Return [X, Y] of the center of cell containing provided text 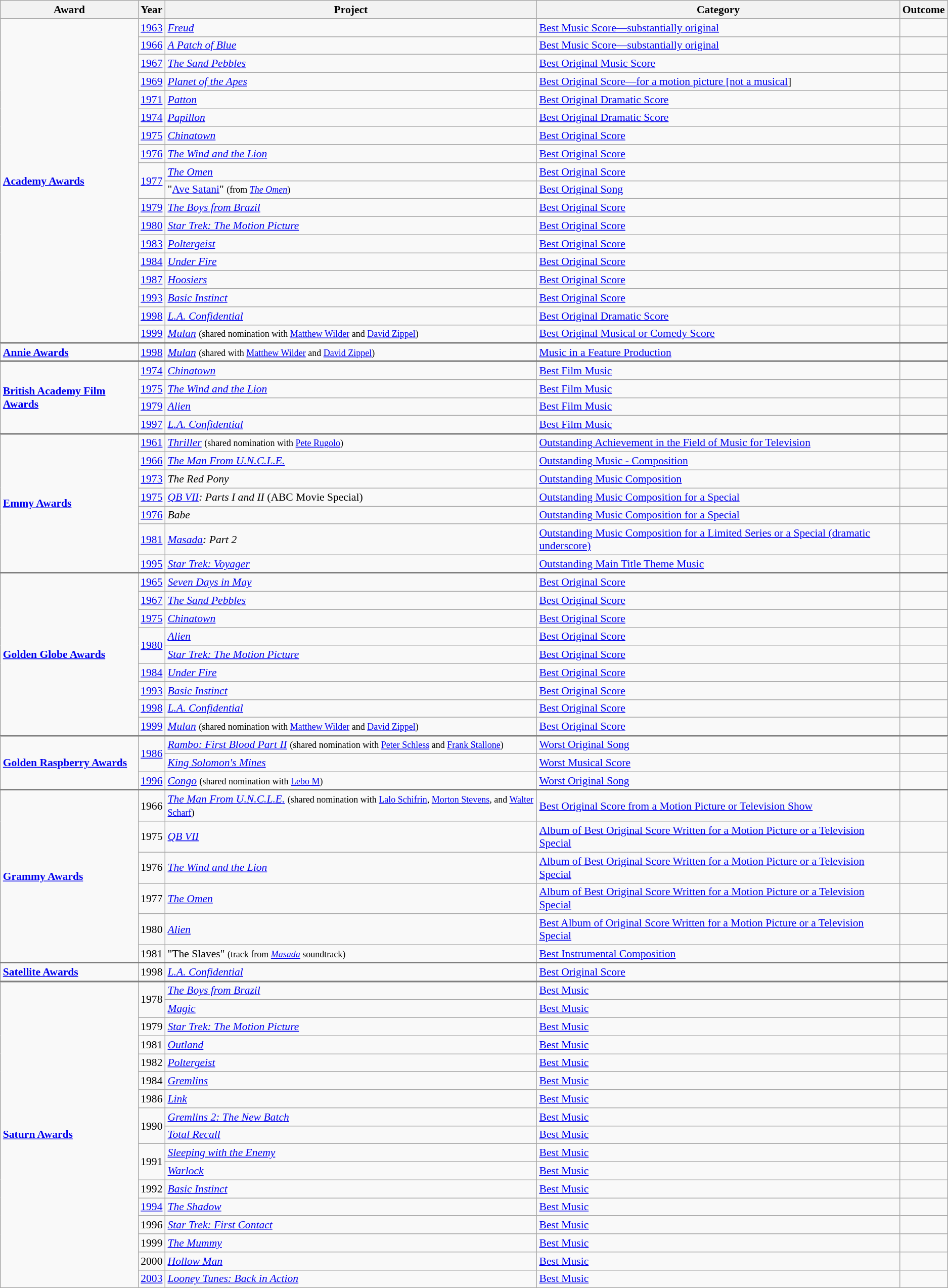
1961 [152, 443]
1963 [152, 28]
Best Original Score—for a motion picture [not a musical] [718, 82]
1992 [152, 1189]
Outstanding Music Composition [718, 479]
Babe [351, 515]
A Patch of Blue [351, 46]
The Man From U.N.C.L.E. [351, 461]
Outstanding Achievement in the Field of Music for Television [718, 443]
Freud [351, 28]
Best Album of Original Score Written for a Motion Picture or a Television Special [718, 929]
Link [351, 1099]
Emmy Awards [69, 504]
Magic [351, 1009]
British Academy Film Awards [69, 397]
Thriller (shared nomination with Pete Rugolo) [351, 443]
Rambo: First Blood Part II (shared nomination with Peter Schless and Frank Stallone) [351, 745]
The Man From U.N.C.L.E. (shared nomination with Lalo Schifrin, Morton Stevens, and Walter Scharf) [351, 806]
Music in a Feature Production [718, 352]
Year [152, 10]
Award [69, 10]
1991 [152, 1162]
The Mummy [351, 1243]
1978 [152, 1000]
Annie Awards [69, 352]
2003 [152, 1279]
Planet of the Apes [351, 82]
Looney Tunes: Back in Action [351, 1279]
QB VII: Parts I and II (ABC Movie Special) [351, 497]
Best Original Music Score [718, 64]
1971 [152, 100]
Congo (shared nomination with Lebo M) [351, 781]
Outstanding Main Title Theme Music [718, 564]
King Solomon's Mines [351, 763]
Saturn Awards [69, 1135]
Golden Globe Awards [69, 654]
1997 [152, 425]
1983 [152, 244]
Best Original Musical or Comedy Score [718, 334]
Worst Musical Score [718, 763]
Best Instrumental Composition [718, 954]
1994 [152, 1207]
Grammy Awards [69, 876]
Hollow Man [351, 1261]
Total Recall [351, 1135]
Sleeping with the Enemy [351, 1153]
1969 [152, 82]
Masada: Part 2 [351, 540]
Academy Awards [69, 181]
Patton [351, 100]
1982 [152, 1063]
Hoosiers [351, 280]
1973 [152, 479]
Satellite Awards [69, 972]
Star Trek: First Contact [351, 1225]
1995 [152, 564]
Mulan (shared with Matthew Wilder and David Zippel) [351, 352]
1990 [152, 1126]
Golden Raspberry Awards [69, 763]
The Shadow [351, 1207]
1965 [152, 582]
Outstanding Music Composition for a Limited Series or a Special (dramatic underscore) [718, 540]
1987 [152, 280]
Outland [351, 1045]
"The Slaves" (track from Masada soundtrack) [351, 954]
Star Trek: Voyager [351, 564]
Gremlins 2: The New Batch [351, 1117]
Gremlins [351, 1081]
Warlock [351, 1171]
Outstanding Music - Composition [718, 461]
Category [718, 10]
Outcome [924, 10]
Project [351, 10]
Seven Days in May [351, 582]
"Ave Satani" (from The Omen) [351, 190]
Best Original Song [718, 190]
QB VII [351, 836]
The Red Pony [351, 479]
Best Original Score from a Motion Picture or Television Show [718, 806]
2000 [152, 1261]
Papillon [351, 118]
